Return [X, Y] of the center of cell containing provided text 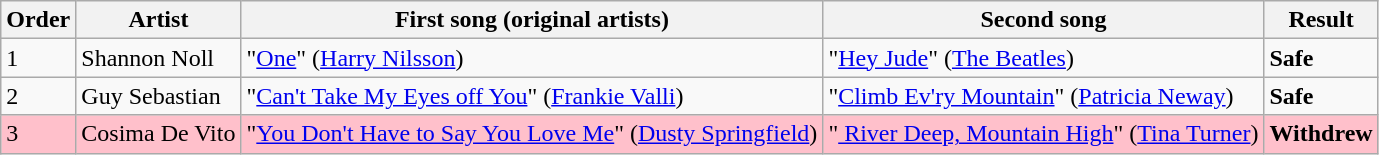
"You Don't Have to Say You Love Me" (Dusty Springfield) [532, 134]
Artist [158, 20]
1 [38, 58]
"Hey Jude" (The Beatles) [1044, 58]
First song (original artists) [532, 20]
Result [1321, 20]
2 [38, 96]
"Can't Take My Eyes off You" (Frankie Valli) [532, 96]
" River Deep, Mountain High" (Tina Turner) [1044, 134]
"One" (Harry Nilsson) [532, 58]
Second song [1044, 20]
Shannon Noll [158, 58]
Guy Sebastian [158, 96]
Cosima De Vito [158, 134]
Order [38, 20]
"Climb Ev'ry Mountain" (Patricia Neway) [1044, 96]
Withdrew [1321, 134]
3 [38, 134]
